Extract the [x, y] coordinate from the center of the cell holding the provided text.  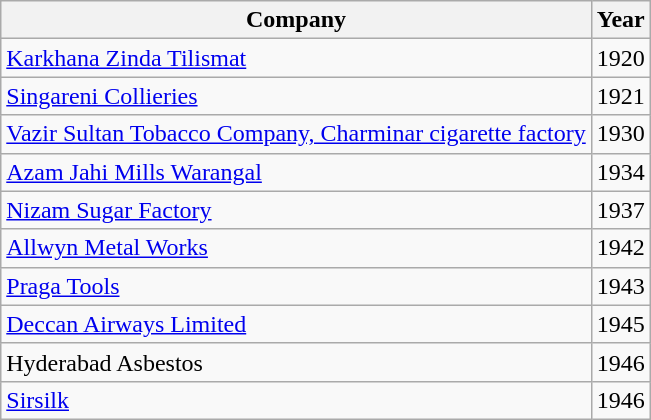
Azam Jahi Mills Warangal [296, 172]
1937 [620, 210]
Allwyn Metal Works [296, 248]
Nizam Sugar Factory [296, 210]
Singareni Collieries [296, 96]
Vazir Sultan Tobacco Company, Charminar cigarette factory [296, 134]
1921 [620, 96]
1942 [620, 248]
Company [296, 20]
Year [620, 20]
Deccan Airways Limited [296, 324]
Karkhana Zinda Tilismat [296, 58]
1945 [620, 324]
1920 [620, 58]
Sirsilk [296, 400]
1930 [620, 134]
Praga Tools [296, 286]
1934 [620, 172]
Hyderabad Asbestos [296, 362]
1943 [620, 286]
